Return the (x, y) coordinate for the center point of the cell that contains the specified text.  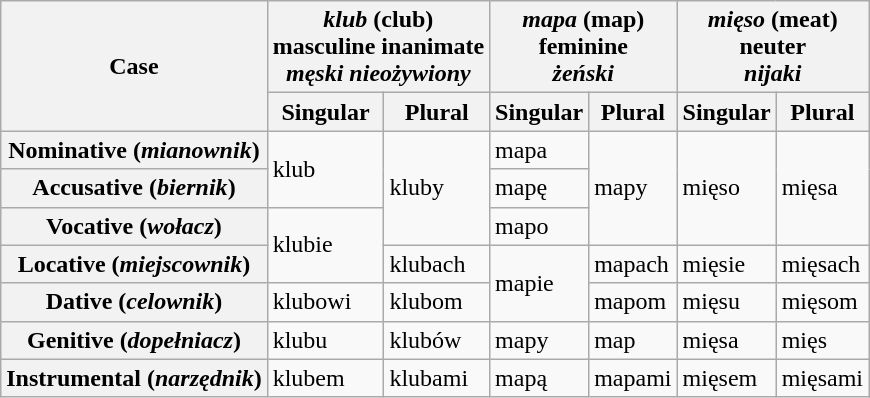
Locative (miejscownik) (134, 264)
Accusative (biernik) (134, 188)
mapami (633, 378)
klub (326, 169)
Case (134, 66)
mięso (meat)neuternijaki (772, 47)
klubem (326, 378)
mapa (540, 150)
mięso (726, 188)
mięsach (822, 264)
mapom (633, 302)
mapo (540, 226)
klubom (437, 302)
kluby (437, 188)
mięs (822, 340)
mięsem (726, 378)
klubach (437, 264)
klubu (326, 340)
klubowi (326, 302)
Instrumental (narzędnik) (134, 378)
map (633, 340)
mięsie (726, 264)
mięsu (726, 302)
klub (club)masculine inanimatemęski nieożywiony (378, 47)
mapie (540, 283)
Genitive (dopełniacz) (134, 340)
mapę (540, 188)
klubie (326, 245)
Nominative (mianownik) (134, 150)
mapa (map)feminineżeński (584, 47)
Dative (celownik) (134, 302)
Vocative (wołacz) (134, 226)
mięsami (822, 378)
mięsom (822, 302)
klubami (437, 378)
klubów (437, 340)
mapą (540, 378)
mapach (633, 264)
